Capture the cell that displays the provided text and extract its [X, Y] central coordinate. 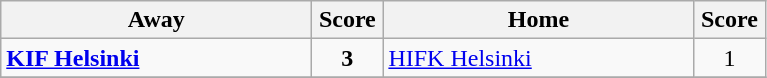
3 [348, 58]
1 [730, 58]
Away [156, 20]
KIF Helsinki [156, 58]
HIFK Helsinki [538, 58]
Home [538, 20]
